Locate the cell with the specified text and output its (x, y) center coordinate. 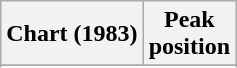
Peakposition (189, 34)
Chart (1983) (72, 34)
